Find where the given text appears and provide that cell's center as [X, Y] coordinate. 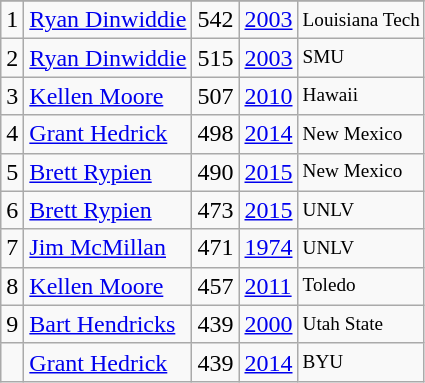
2011 [268, 286]
515 [216, 58]
2 [12, 58]
Hawaii [361, 96]
2000 [268, 324]
8 [12, 286]
Louisiana Tech [361, 20]
457 [216, 286]
542 [216, 20]
3 [12, 96]
9 [12, 324]
Bart Hendricks [108, 324]
BYU [361, 362]
Jim McMillan [108, 248]
471 [216, 248]
7 [12, 248]
507 [216, 96]
5 [12, 172]
490 [216, 172]
SMU [361, 58]
Toledo [361, 286]
4 [12, 134]
1 [12, 20]
2010 [268, 96]
Utah State [361, 324]
6 [12, 210]
473 [216, 210]
498 [216, 134]
1974 [268, 248]
